From the cell containing the given text, extract its center point as [x, y] coordinate. 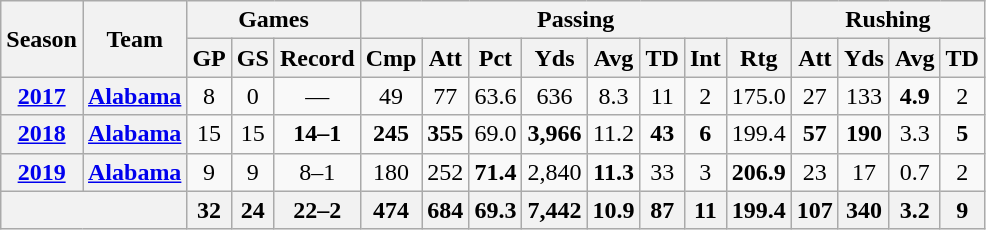
3,966 [554, 134]
GP [209, 58]
8.3 [614, 96]
355 [446, 134]
190 [864, 134]
340 [864, 210]
3 [705, 172]
3.3 [914, 134]
636 [554, 96]
2018 [42, 134]
10.9 [614, 210]
2017 [42, 96]
22–2 [317, 210]
24 [252, 210]
11.2 [614, 134]
2,840 [554, 172]
11.3 [614, 172]
Int [705, 58]
Passing [576, 20]
245 [391, 134]
Rushing [888, 20]
7,442 [554, 210]
107 [814, 210]
Season [42, 39]
6 [705, 134]
32 [209, 210]
33 [662, 172]
8 [209, 96]
69.3 [496, 210]
252 [446, 172]
0.7 [914, 172]
684 [446, 210]
GS [252, 58]
175.0 [758, 96]
3.2 [914, 210]
0 [252, 96]
87 [662, 210]
27 [814, 96]
474 [391, 210]
57 [814, 134]
77 [446, 96]
43 [662, 134]
206.9 [758, 172]
— [317, 96]
Games [274, 20]
49 [391, 96]
Pct [496, 58]
8–1 [317, 172]
Cmp [391, 58]
2019 [42, 172]
23 [814, 172]
Record [317, 58]
4.9 [914, 96]
5 [962, 134]
Team [134, 39]
Rtg [758, 58]
14–1 [317, 134]
133 [864, 96]
17 [864, 172]
180 [391, 172]
63.6 [496, 96]
69.0 [496, 134]
71.4 [496, 172]
